Provide the (X, Y) coordinate of the cell's center where the given text is located.  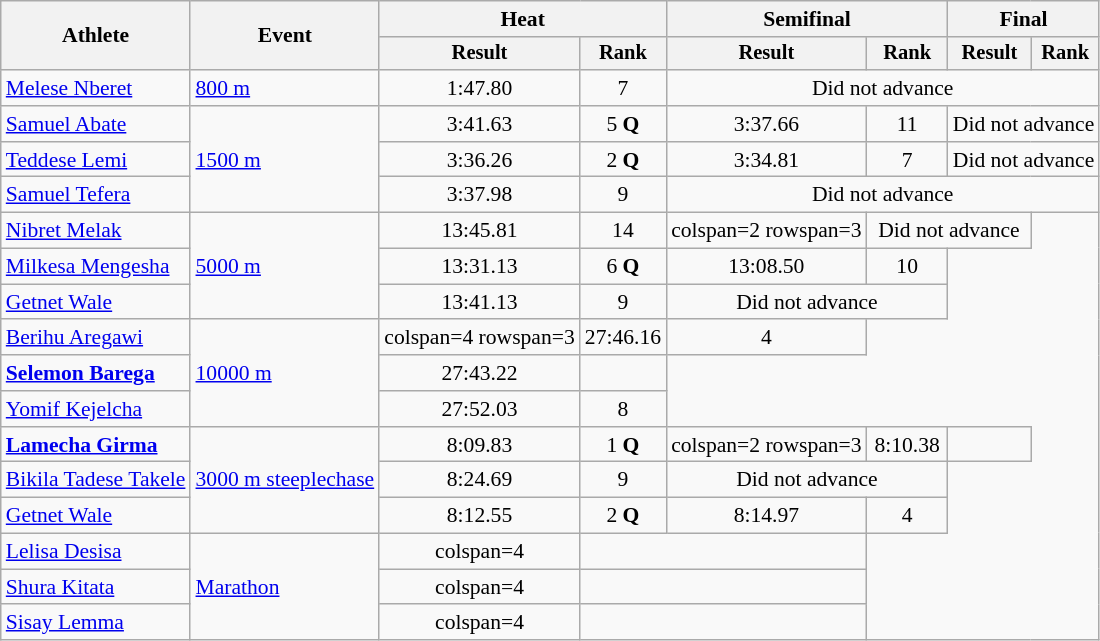
Samuel Tefera (96, 195)
1 Q (623, 445)
13:08.50 (766, 267)
Samuel Abate (96, 124)
Selemon Barega (96, 373)
Milkesa Mengesha (96, 267)
13:31.13 (480, 267)
5000 m (284, 266)
8:09.83 (480, 445)
10 (908, 267)
3:37.66 (766, 124)
27:46.16 (623, 338)
Lamecha Girma (96, 445)
3:34.81 (766, 160)
6 Q (623, 267)
3:36.26 (480, 160)
8:14.97 (766, 516)
Athlete (96, 36)
14 (623, 231)
13:45.81 (480, 231)
Berihu Aregawi (96, 338)
5 Q (623, 124)
Shura Kitata (96, 587)
8 (623, 409)
13:41.13 (480, 302)
3:41.63 (480, 124)
3000 m steeplechase (284, 480)
3:37.98 (480, 195)
1500 m (284, 160)
800 m (284, 88)
Event (284, 36)
8:10.38 (908, 445)
Heat (522, 19)
Marathon (284, 588)
Bikila Tadese Takele (96, 480)
8:12.55 (480, 516)
Nibret Melak (96, 231)
11 (908, 124)
Semifinal (807, 19)
Melese Nberet (96, 88)
Teddese Lemi (96, 160)
8:24.69 (480, 480)
Lelisa Desisa (96, 552)
27:43.22 (480, 373)
27:52.03 (480, 409)
Yomif Kejelcha (96, 409)
10000 m (284, 374)
Final (1024, 19)
colspan=4 rowspan=3 (480, 338)
1:47.80 (480, 88)
Sisay Lemma (96, 623)
